For the text-containing cell, return its midpoint in [x, y] coordinate format. 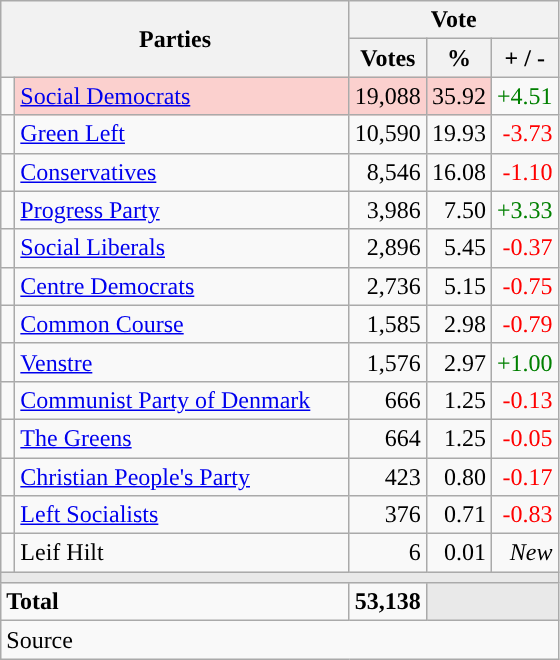
1,576 [388, 362]
2.98 [458, 324]
Christian People's Party [182, 477]
8,546 [388, 172]
Total [176, 602]
Source [280, 640]
Votes [388, 58]
% [458, 58]
0.80 [458, 477]
423 [388, 477]
19,088 [388, 96]
376 [388, 515]
2,896 [388, 248]
-0.37 [524, 248]
Vote [454, 20]
Social Democrats [182, 96]
664 [388, 438]
3,986 [388, 210]
-0.17 [524, 477]
Social Liberals [182, 248]
19.93 [458, 134]
-0.05 [524, 438]
666 [388, 400]
2.97 [458, 362]
+3.33 [524, 210]
Left Socialists [182, 515]
-3.73 [524, 134]
10,590 [388, 134]
35.92 [458, 96]
Centre Democrats [182, 286]
-1.10 [524, 172]
2,736 [388, 286]
Progress Party [182, 210]
6 [388, 553]
Green Left [182, 134]
Conservatives [182, 172]
+4.51 [524, 96]
The Greens [182, 438]
Communist Party of Denmark [182, 400]
+ / - [524, 58]
New [524, 553]
53,138 [388, 602]
5.15 [458, 286]
5.45 [458, 248]
-0.75 [524, 286]
-0.79 [524, 324]
0.71 [458, 515]
-0.83 [524, 515]
Venstre [182, 362]
+1.00 [524, 362]
Parties [176, 39]
Leif Hilt [182, 553]
0.01 [458, 553]
-0.13 [524, 400]
7.50 [458, 210]
1,585 [388, 324]
16.08 [458, 172]
Common Course [182, 324]
